Pinpoint the cell where the given text exists, returning its [X, Y] midpoint coordinate. 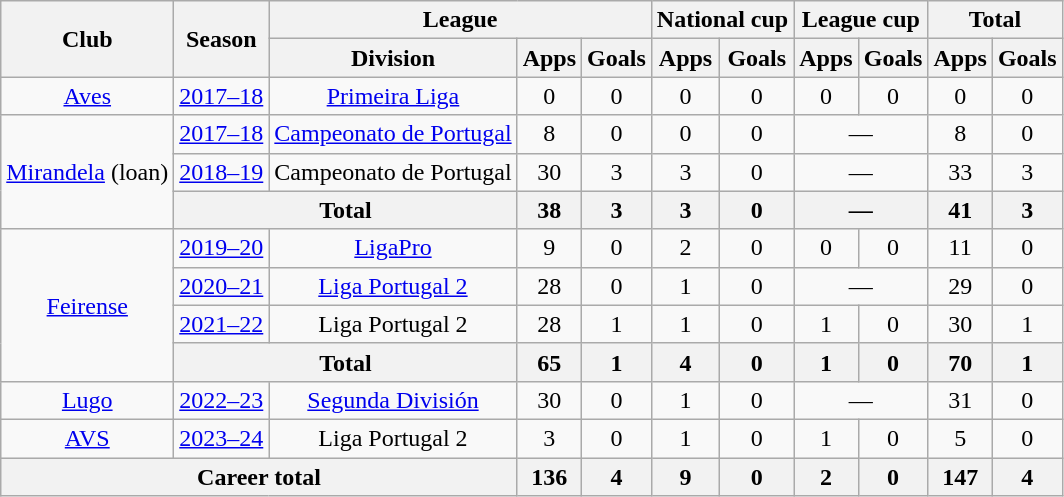
LigaPro [393, 248]
2020–21 [222, 286]
2018–19 [222, 172]
Aves [88, 96]
41 [960, 210]
League [460, 20]
2019–20 [222, 248]
2023–24 [222, 438]
5 [960, 438]
AVS [88, 438]
147 [960, 477]
38 [549, 210]
11 [960, 248]
Season [222, 39]
Feirense [88, 305]
Segunda División [393, 400]
2021–22 [222, 324]
2022–23 [222, 400]
League cup [861, 20]
29 [960, 286]
136 [549, 477]
Club [88, 39]
33 [960, 172]
Lugo [88, 400]
70 [960, 362]
Division [393, 58]
National cup [722, 20]
Career total [259, 477]
31 [960, 400]
Mirandela (loan) [88, 172]
Primeira Liga [393, 96]
65 [549, 362]
